Search for the cell housing the specified text and yield its [x, y] center coordinate. 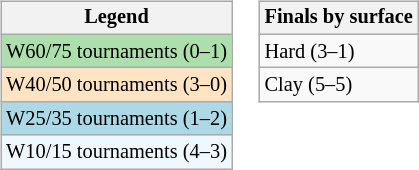
Finals by surface [339, 18]
Legend [116, 18]
Hard (3–1) [339, 51]
W25/35 tournaments (1–2) [116, 119]
W60/75 tournaments (0–1) [116, 51]
Clay (5–5) [339, 85]
W10/15 tournaments (4–3) [116, 152]
W40/50 tournaments (3–0) [116, 85]
